Return the (x, y) coordinate for the center point of the cell that contains the specified text.  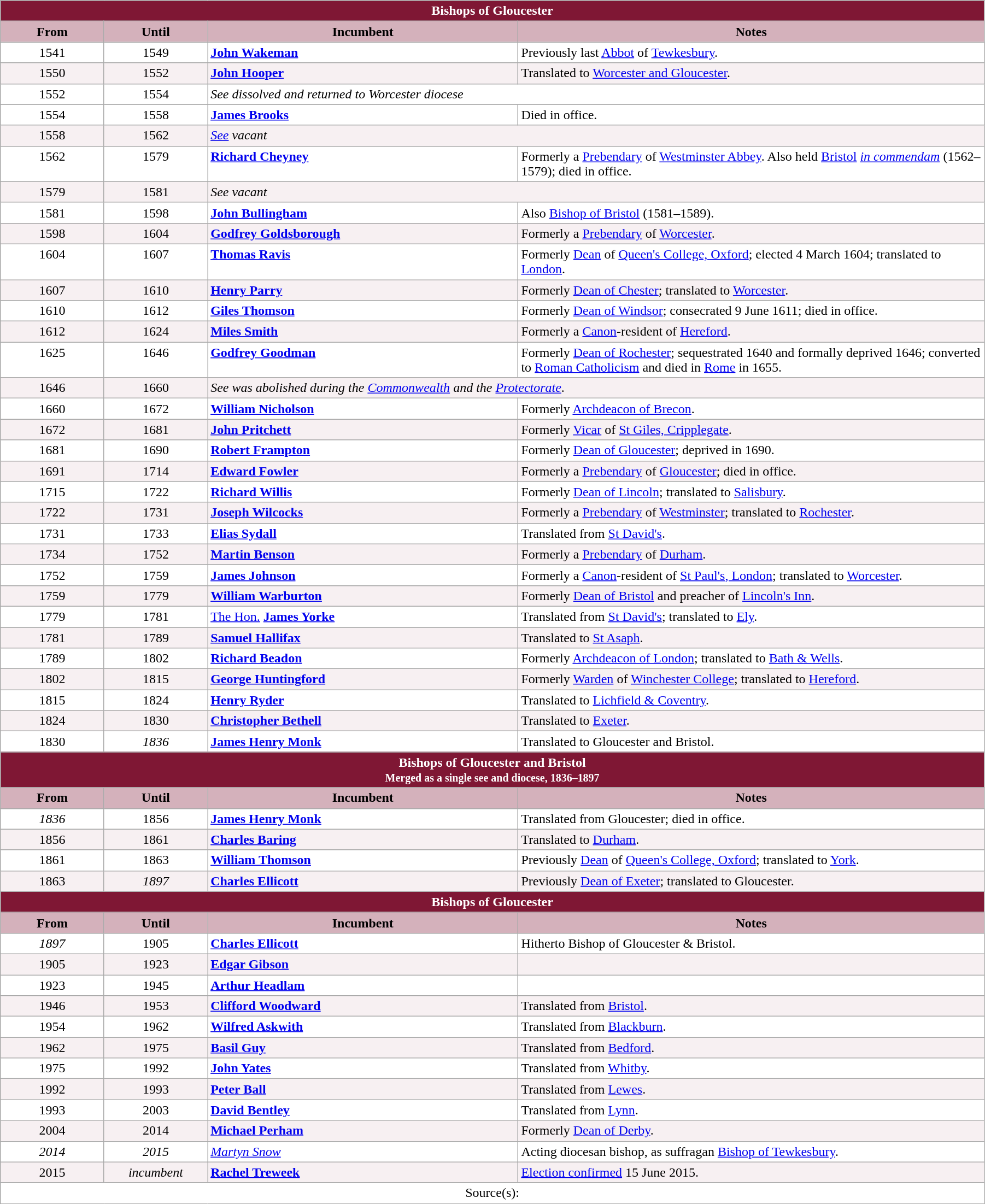
Translated from Bedford. (751, 1048)
1625 (52, 360)
Translated from Lynn. (751, 1110)
See was abolished during the Commonwealth and the Protectorate. (596, 388)
Formerly Dean of Lincoln; translated to Salisbury. (751, 492)
Richard Cheyney (363, 164)
1690 (155, 450)
1954 (52, 1027)
Henry Ryder (363, 700)
Charles Baring (363, 839)
Election confirmed 15 June 2015. (751, 1172)
Translated to Worcester and Gloucester. (751, 73)
John Wakeman (363, 52)
Martyn Snow (363, 1152)
David Bentley (363, 1110)
Formerly a Prebendary of Westminster Abbey. Also held Bristol in commendam (1562–1579); died in office. (751, 164)
John Pritchett (363, 430)
incumbent (155, 1172)
Arthur Headlam (363, 985)
Formerly Dean of Derby. (751, 1131)
1733 (155, 533)
Formerly a Prebendary of Westminster; translated to Rochester. (751, 513)
Formerly Dean of Rochester; sequestrated 1640 and formally deprived 1646; converted to Roman Catholicism and died in Rome in 1655. (751, 360)
Previously Dean of Exeter; translated to Gloucester. (751, 881)
Rachel Treweek (363, 1172)
Formerly Dean of Queen's College, Oxford; elected 4 March 1604; translated to London. (751, 261)
1624 (155, 332)
Formerly a Prebendary of Gloucester; died in office. (751, 471)
John Hooper (363, 73)
John Yates (363, 1068)
Formerly Archdeacon of London; translated to Bath & Wells. (751, 659)
Formerly Dean of Chester; translated to Worcester. (751, 290)
Previously last Abbot of Tewkesbury. (751, 52)
Christopher Bethell (363, 721)
1714 (155, 471)
The Hon. James Yorke (363, 616)
1541 (52, 52)
2004 (52, 1131)
Formerly a Prebendary of Worcester. (751, 233)
William Nicholson (363, 409)
Henry Parry (363, 290)
Joseph Wilcocks (363, 513)
Translated to St Asaph. (751, 638)
1549 (155, 52)
Formerly a Prebendary of Durham. (751, 554)
Edward Fowler (363, 471)
Peter Ball (363, 1089)
William Warburton (363, 596)
Acting diocesan bishop, as suffragan Bishop of Tewkesbury. (751, 1152)
2003 (155, 1110)
1715 (52, 492)
Translated to Exeter. (751, 721)
1691 (52, 471)
Source(s): (492, 1193)
James Brooks (363, 115)
Wilfred Askwith (363, 1027)
Giles Thomson (363, 311)
1946 (52, 1006)
Translated to Durham. (751, 839)
William Thomson (363, 860)
Basil Guy (363, 1048)
Robert Frampton (363, 450)
1953 (155, 1006)
Translated from Bristol. (751, 1006)
Translated from Gloucester; died in office. (751, 819)
1734 (52, 554)
Richard Willis (363, 492)
Previously Dean of Queen's College, Oxford; translated to York. (751, 860)
Elias Sydall (363, 533)
Formerly Warden of Winchester College; translated to Hereford. (751, 679)
John Bullingham (363, 213)
Formerly a Canon-resident of Hereford. (751, 332)
Died in office. (751, 115)
George Huntingford (363, 679)
James Johnson (363, 575)
Translated from Lewes. (751, 1089)
Formerly Dean of Bristol and preacher of Lincoln's Inn. (751, 596)
Godfrey Goodman (363, 360)
1550 (52, 73)
Clifford Woodward (363, 1006)
Formerly a Canon-resident of St Paul's, London; translated to Worcester. (751, 575)
Godfrey Goldsborough (363, 233)
Richard Beadon (363, 659)
Translated from Whitby. (751, 1068)
Formerly Dean of Gloucester; deprived in 1690. (751, 450)
Also Bishop of Bristol (1581–1589). (751, 213)
Samuel Hallifax (363, 638)
Formerly Vicar of St Giles, Cripplegate. (751, 430)
Hitherto Bishop of Gloucester & Bristol. (751, 943)
Michael Perham (363, 1131)
Formerly Dean of Windsor; consecrated 9 June 1611; died in office. (751, 311)
Thomas Ravis (363, 261)
Translated to Gloucester and Bristol. (751, 742)
Martin Benson (363, 554)
Translated from St David's. (751, 533)
Translated from Blackburn. (751, 1027)
Miles Smith (363, 332)
See dissolved and returned to Worcester diocese (596, 94)
Formerly Archdeacon of Brecon. (751, 409)
Bishops of Gloucester and BristolMerged as a single see and diocese, 1836–1897 (492, 770)
Translated from St David's; translated to Ely. (751, 616)
Edgar Gibson (363, 964)
Translated to Lichfield & Coventry. (751, 700)
1945 (155, 985)
